From the cell containing the given text, extract its center point as [x, y] coordinate. 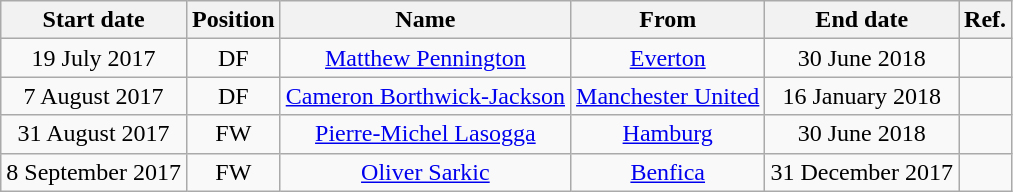
7 August 2017 [94, 96]
Start date [94, 20]
19 July 2017 [94, 58]
Hamburg [668, 134]
Benfica [668, 172]
Everton [668, 58]
End date [862, 20]
Pierre-Michel Lasogga [425, 134]
Matthew Pennington [425, 58]
Position [233, 20]
Ref. [986, 20]
31 August 2017 [94, 134]
8 September 2017 [94, 172]
Cameron Borthwick-Jackson [425, 96]
Oliver Sarkic [425, 172]
16 January 2018 [862, 96]
From [668, 20]
Manchester United [668, 96]
31 December 2017 [862, 172]
Name [425, 20]
